Search for the cell housing the specified text and yield its [x, y] center coordinate. 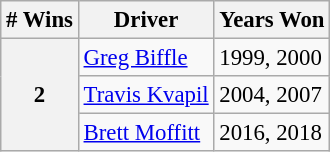
2 [40, 96]
Driver [146, 20]
Brett Moffitt [146, 133]
Greg Biffle [146, 58]
2016, 2018 [272, 133]
# Wins [40, 20]
2004, 2007 [272, 95]
Travis Kvapil [146, 95]
1999, 2000 [272, 58]
Years Won [272, 20]
